Pinpoint the cell where the given text exists, returning its [X, Y] midpoint coordinate. 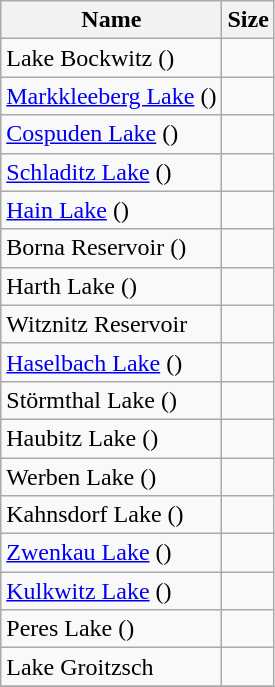
Harth Lake () [112, 286]
Peres Lake () [112, 629]
Witznitz Reservoir [112, 324]
Kulkwitz Lake () [112, 591]
Hain Lake () [112, 210]
Markkleeberg Lake () [112, 96]
Borna Reservoir () [112, 248]
Size [248, 20]
Werben Lake () [112, 477]
Lake Bockwitz () [112, 58]
Cospuden Lake () [112, 134]
Name [112, 20]
Störmthal Lake () [112, 400]
Kahnsdorf Lake () [112, 515]
Haubitz Lake () [112, 438]
Lake Groitzsch [112, 667]
Haselbach Lake () [112, 362]
Schladitz Lake () [112, 172]
Zwenkau Lake () [112, 553]
